Provide the [X, Y] coordinate of the cell's center where the given text is located.  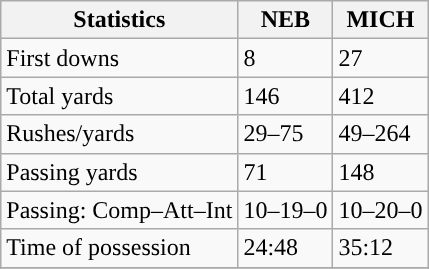
146 [286, 96]
Rushes/yards [120, 134]
35:12 [380, 248]
Statistics [120, 20]
148 [380, 172]
27 [380, 58]
412 [380, 96]
10–20–0 [380, 210]
10–19–0 [286, 210]
8 [286, 58]
71 [286, 172]
Passing yards [120, 172]
NEB [286, 20]
49–264 [380, 134]
First downs [120, 58]
Passing: Comp–Att–Int [120, 210]
29–75 [286, 134]
Total yards [120, 96]
Time of possession [120, 248]
24:48 [286, 248]
MICH [380, 20]
